Extract the (x, y) coordinate from the center of the cell holding the provided text.  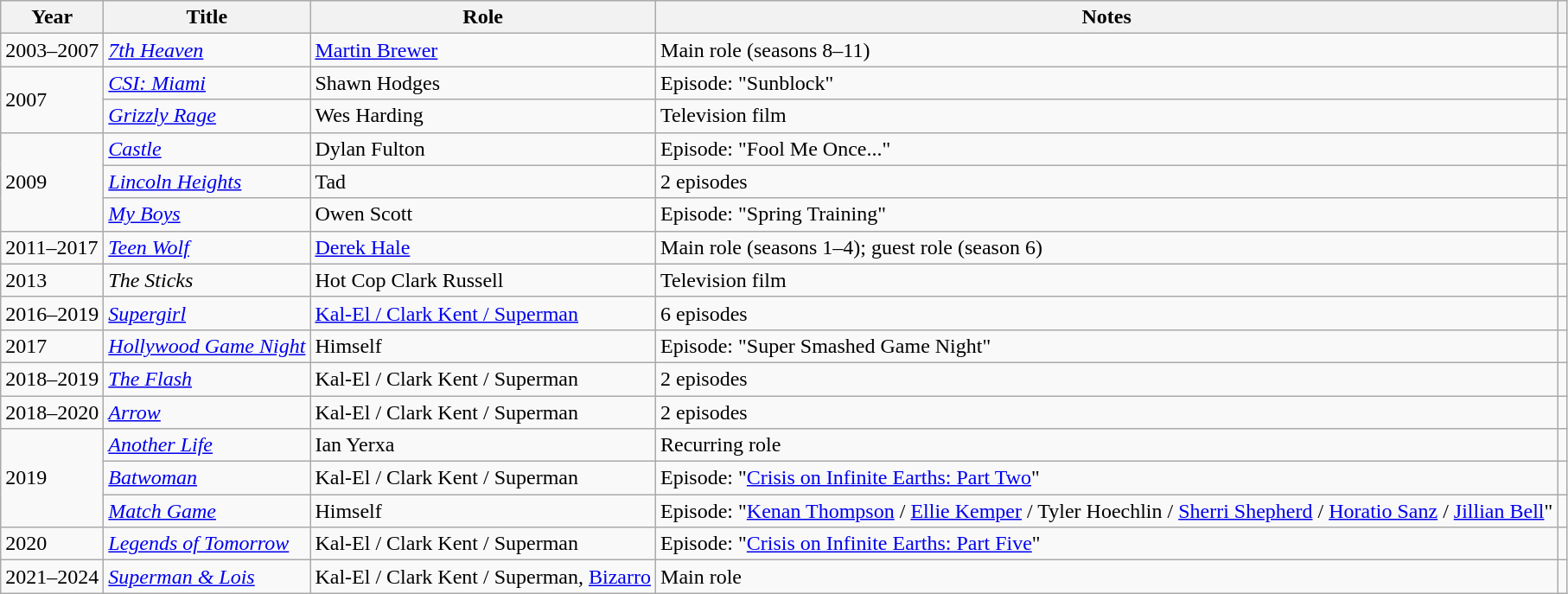
Episode: "Crisis on Infinite Earths: Part Five" (1106, 544)
The Flash (207, 379)
2007 (52, 99)
6 episodes (1106, 313)
Episode: "Super Smashed Game Night" (1106, 346)
Another Life (207, 445)
Kal-El / Clark Kent / Superman, Bizarro (483, 577)
2021–2024 (52, 577)
My Boys (207, 214)
7th Heaven (207, 50)
Main role (1106, 577)
Shawn Hodges (483, 83)
Derek Hale (483, 247)
Batwoman (207, 478)
Martin Brewer (483, 50)
Teen Wolf (207, 247)
Match Game (207, 511)
Title (207, 17)
2013 (52, 280)
The Sticks (207, 280)
Hollywood Game Night (207, 346)
Recurring role (1106, 445)
2009 (52, 182)
Episode: "Kenan Thompson / Ellie Kemper / Tyler Hoechlin / Sherri Shepherd / Horatio Sanz / Jillian Bell" (1106, 511)
2019 (52, 478)
Lincoln Heights (207, 182)
2017 (52, 346)
Episode: "Crisis on Infinite Earths: Part Two" (1106, 478)
Role (483, 17)
2003–2007 (52, 50)
Wes Harding (483, 116)
Episode: "Spring Training" (1106, 214)
2016–2019 (52, 313)
Year (52, 17)
Ian Yerxa (483, 445)
Hot Cop Clark Russell (483, 280)
Castle (207, 149)
Arrow (207, 412)
Grizzly Rage (207, 116)
2018–2019 (52, 379)
Episode: "Sunblock" (1106, 83)
Owen Scott (483, 214)
CSI: Miami (207, 83)
Dylan Fulton (483, 149)
Main role (seasons 1–4); guest role (season 6) (1106, 247)
Legends of Tomorrow (207, 544)
Superman & Lois (207, 577)
Episode: "Fool Me Once..." (1106, 149)
2020 (52, 544)
Tad (483, 182)
Notes (1106, 17)
2011–2017 (52, 247)
Supergirl (207, 313)
Main role (seasons 8–11) (1106, 50)
2018–2020 (52, 412)
